Capture the cell that displays the provided text and extract its [x, y] central coordinate. 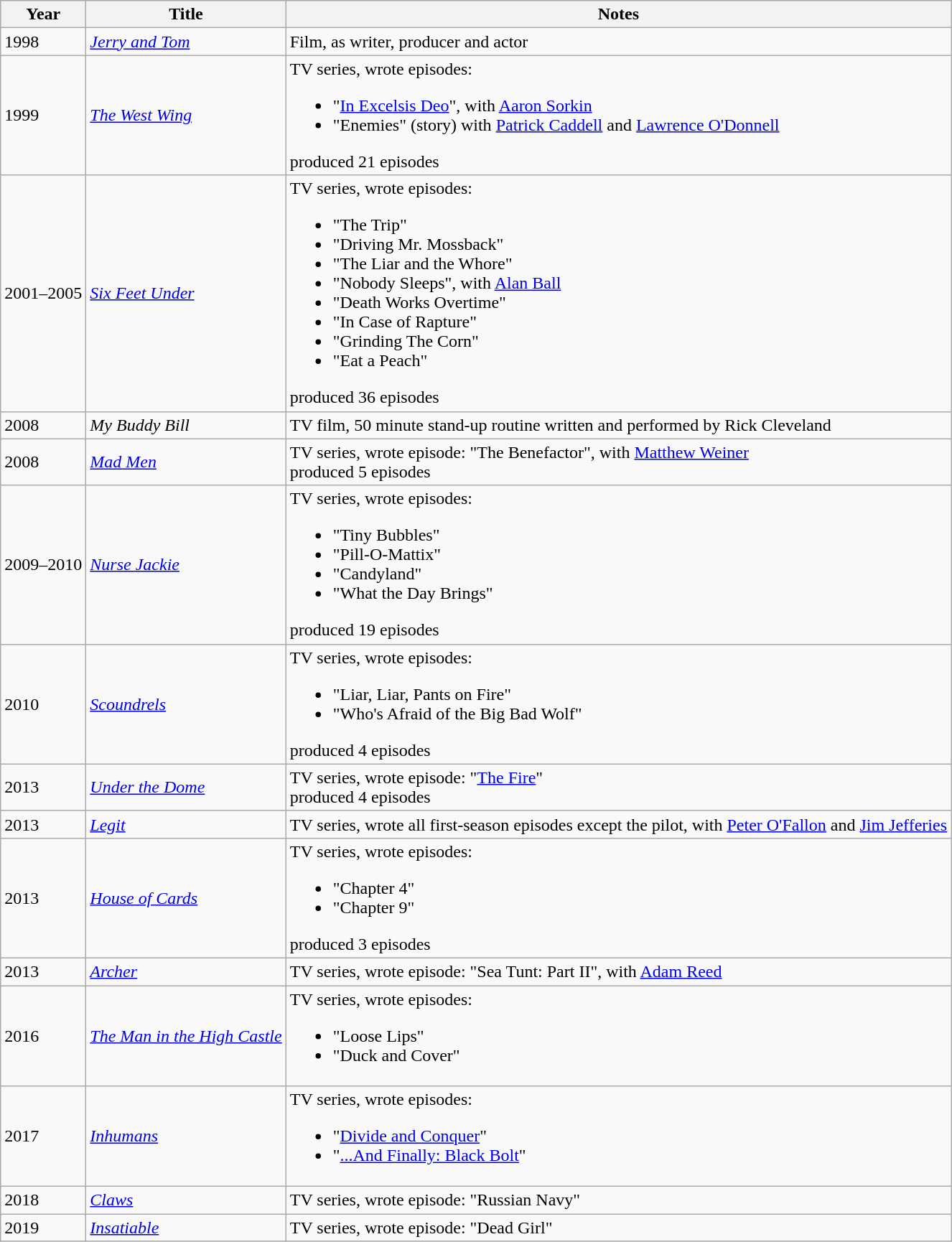
TV series, wrote episodes:"Tiny Bubbles""Pill-O-Mattix""Candyland""What the Day Brings"produced 19 episodes [618, 564]
2016 [43, 1035]
Jerry and Tom [186, 42]
2018 [43, 1200]
TV series, wrote episodes:"Liar, Liar, Pants on Fire""Who's Afraid of the Big Bad Wolf"produced 4 episodes [618, 704]
Mad Men [186, 462]
1999 [43, 115]
The Man in the High Castle [186, 1035]
Inhumans [186, 1136]
House of Cards [186, 897]
Insatiable [186, 1228]
Notes [618, 14]
Under the Dome [186, 787]
Claws [186, 1200]
2009–2010 [43, 564]
Film, as writer, producer and actor [618, 42]
TV series, wrote episodes:"Chapter 4""Chapter 9"produced 3 episodes [618, 897]
TV series, wrote episode: "The Fire"produced 4 episodes [618, 787]
My Buddy Bill [186, 425]
Legit [186, 824]
1998 [43, 42]
TV series, wrote episode: "The Benefactor", with Matthew Weinerproduced 5 episodes [618, 462]
TV series, wrote episode: "Dead Girl" [618, 1228]
Scoundrels [186, 704]
The West Wing [186, 115]
Title [186, 14]
TV series, wrote all first-season episodes except the pilot, with Peter O'Fallon and Jim Jefferies [618, 824]
2017 [43, 1136]
Year [43, 14]
2010 [43, 704]
TV series, wrote episodes:"Divide and Conquer""...And Finally: Black Bolt" [618, 1136]
Nurse Jackie [186, 564]
2001–2005 [43, 293]
TV film, 50 minute stand-up routine written and performed by Rick Cleveland [618, 425]
Archer [186, 971]
TV series, wrote episode: "Russian Navy" [618, 1200]
TV series, wrote episode: "Sea Tunt: Part II", with Adam Reed [618, 971]
2019 [43, 1228]
TV series, wrote episodes:"In Excelsis Deo", with Aaron Sorkin"Enemies" (story) with Patrick Caddell and Lawrence O'Donnellproduced 21 episodes [618, 115]
Six Feet Under [186, 293]
TV series, wrote episodes:"Loose Lips""Duck and Cover" [618, 1035]
